Scan for the cell matching the given text and deliver its [x, y] coordinate at center. 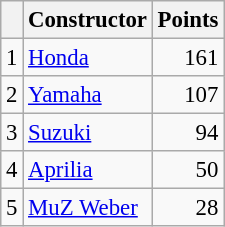
Aprilia [88, 170]
107 [188, 95]
4 [12, 170]
3 [12, 133]
94 [188, 133]
Suzuki [88, 133]
28 [188, 208]
Yamaha [88, 95]
Points [188, 20]
161 [188, 58]
Constructor [88, 20]
2 [12, 95]
5 [12, 208]
MuZ Weber [88, 208]
Honda [88, 58]
1 [12, 58]
50 [188, 170]
